Locate the cell with the specified text and output its [x, y] center coordinate. 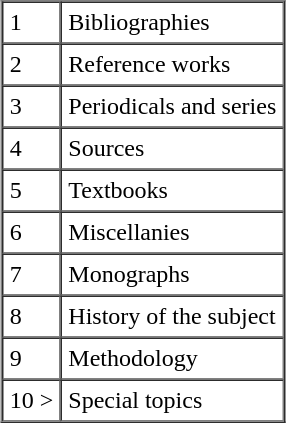
History of the subject [172, 317]
Special topics [172, 401]
2 [32, 65]
4 [32, 149]
8 [32, 317]
5 [32, 191]
10 > [32, 401]
1 [32, 23]
6 [32, 233]
Miscellanies [172, 233]
Periodicals and series [172, 107]
Bibliographies [172, 23]
Reference works [172, 65]
Sources [172, 149]
Monographs [172, 275]
Methodology [172, 359]
7 [32, 275]
3 [32, 107]
Textbooks [172, 191]
9 [32, 359]
